Find where the given text appears and provide that cell's center as [X, Y] coordinate. 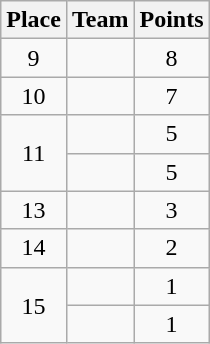
2 [172, 248]
15 [34, 305]
10 [34, 96]
8 [172, 58]
9 [34, 58]
14 [34, 248]
Place [34, 20]
11 [34, 153]
Team [100, 20]
Points [172, 20]
3 [172, 210]
13 [34, 210]
7 [172, 96]
